For the text-containing cell, return its midpoint in [X, Y] coordinate format. 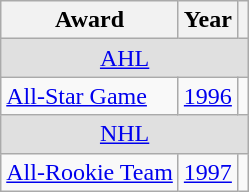
1996 [208, 96]
1997 [208, 172]
All-Star Game [90, 96]
All-Rookie Team [90, 172]
NHL [125, 134]
Award [90, 20]
Year [208, 20]
AHL [125, 58]
